Find where the given text appears and provide that cell's center as (X, Y) coordinate. 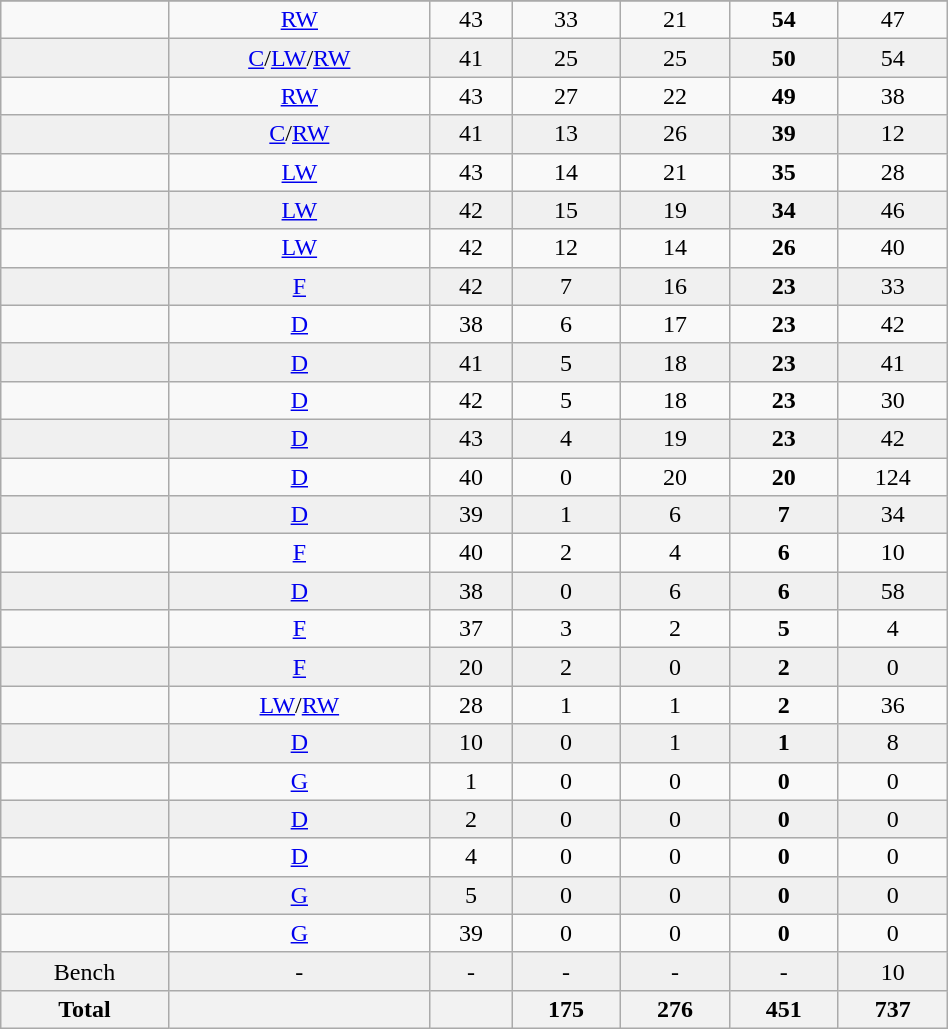
Bench (84, 971)
37 (470, 629)
8 (892, 743)
16 (674, 286)
LW/RW (299, 705)
3 (566, 629)
C/RW (299, 134)
49 (784, 96)
46 (892, 210)
175 (566, 1009)
17 (674, 324)
13 (566, 134)
124 (892, 477)
451 (784, 1009)
30 (892, 400)
47 (892, 20)
276 (674, 1009)
C/LW/RW (299, 58)
27 (566, 96)
15 (566, 210)
35 (784, 172)
36 (892, 705)
58 (892, 591)
Total (84, 1009)
22 (674, 96)
50 (784, 58)
737 (892, 1009)
